Extract the (x, y) coordinate from the center of the cell holding the provided text.  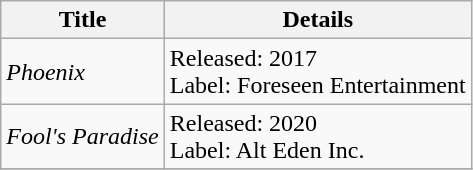
Fool's Paradise (83, 136)
Details (318, 20)
Phoenix (83, 72)
Released: 2020Label: Alt Eden Inc. (318, 136)
Released: 2017Label: Foreseen Entertainment (318, 72)
Title (83, 20)
